Detect which cell encompasses the target text, then output its (X, Y) center coordinate. 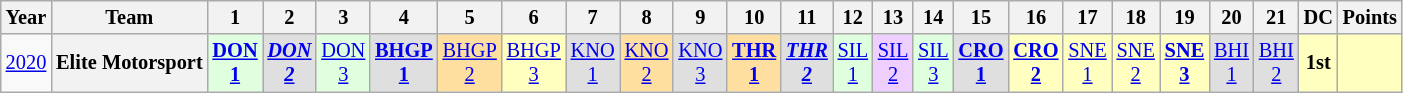
1 (236, 17)
12 (853, 17)
CRO1 (980, 63)
SIL2 (893, 63)
20 (1232, 17)
16 (1036, 17)
2 (289, 17)
6 (534, 17)
21 (1276, 17)
7 (593, 17)
13 (893, 17)
KNO1 (593, 63)
SIL1 (853, 63)
18 (1136, 17)
2020 (26, 63)
5 (470, 17)
14 (933, 17)
11 (807, 17)
17 (1087, 17)
DON1 (236, 63)
19 (1184, 17)
KNO3 (700, 63)
10 (754, 17)
DC (1318, 17)
BHGP2 (470, 63)
THR1 (754, 63)
15 (980, 17)
BHI2 (1276, 63)
DON2 (289, 63)
SIL3 (933, 63)
8 (647, 17)
Team (129, 17)
SNE3 (1184, 63)
Elite Motorsport (129, 63)
1st (1318, 63)
THR2 (807, 63)
Year (26, 17)
BHGP3 (534, 63)
KNO2 (647, 63)
DON3 (343, 63)
BHGP1 (404, 63)
Points (1370, 17)
CRO2 (1036, 63)
3 (343, 17)
SNE2 (1136, 63)
4 (404, 17)
9 (700, 17)
SNE1 (1087, 63)
BHI1 (1232, 63)
